For the text-containing cell, return its midpoint in [X, Y] coordinate format. 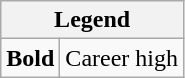
Bold [30, 58]
Legend [92, 20]
Career high [122, 58]
